Extract the (x, y) coordinate from the center of the cell holding the provided text.  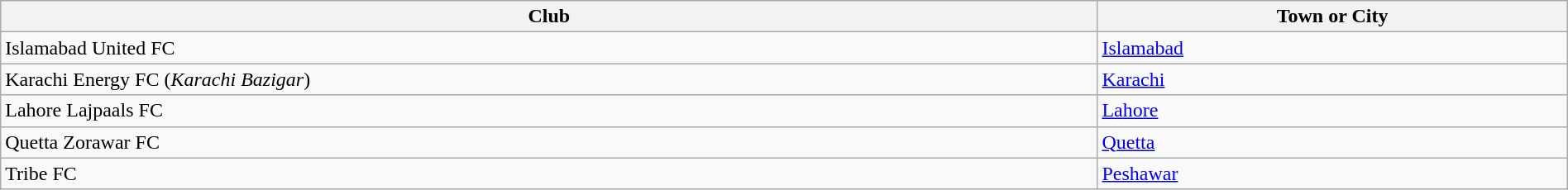
Karachi (1332, 79)
Tribe FC (549, 173)
Peshawar (1332, 173)
Quetta (1332, 142)
Quetta Zorawar FC (549, 142)
Lahore Lajpaals FC (549, 111)
Club (549, 17)
Lahore (1332, 111)
Town or City (1332, 17)
Karachi Energy FC (Karachi Bazigar) (549, 79)
Islamabad United FC (549, 48)
Islamabad (1332, 48)
